For the text-containing cell, return its midpoint in [x, y] coordinate format. 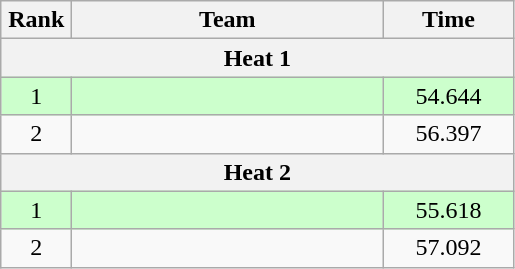
55.618 [448, 210]
Heat 1 [258, 58]
Time [448, 20]
54.644 [448, 96]
56.397 [448, 134]
Heat 2 [258, 172]
Rank [36, 20]
Team [228, 20]
57.092 [448, 248]
